Search for the cell housing the specified text and yield its (x, y) center coordinate. 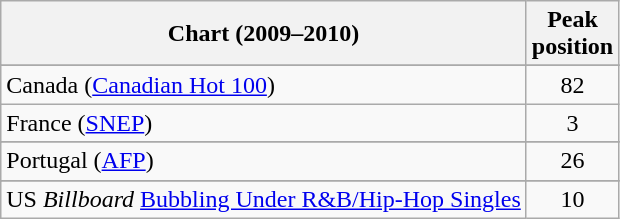
Portugal (AFP) (264, 161)
10 (572, 199)
France (SNEP) (264, 123)
US Billboard Bubbling Under R&B/Hip-Hop Singles (264, 199)
Chart (2009–2010) (264, 34)
3 (572, 123)
26 (572, 161)
Canada (Canadian Hot 100) (264, 85)
Peakposition (572, 34)
82 (572, 85)
